Scan for the cell matching the given text and deliver its [x, y] coordinate at center. 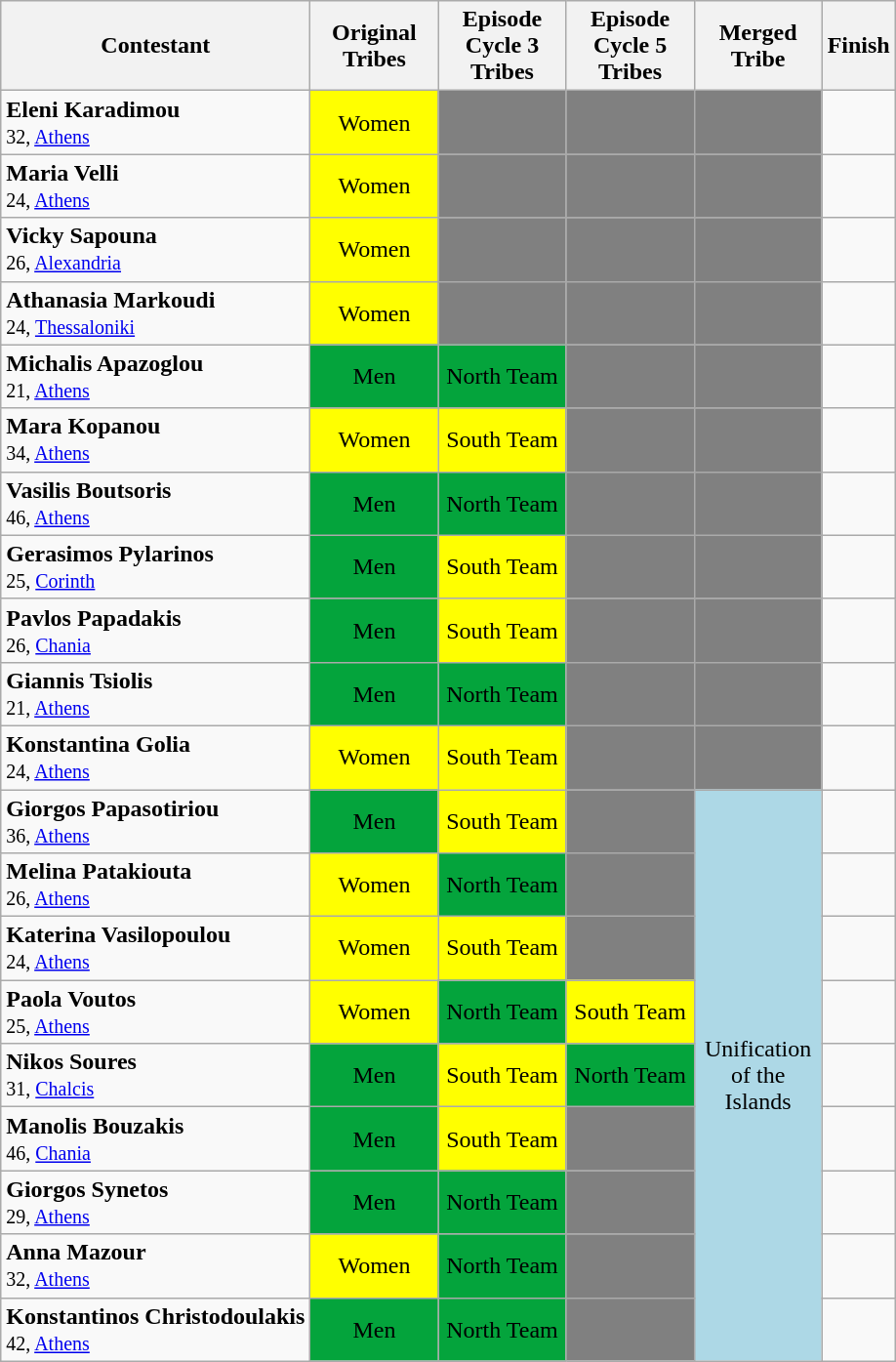
Konstantina Golia24, Athens [156, 758]
Giorgos Synetos29, Athens [156, 1203]
Pavlos Papadakis26, Chania [156, 631]
Nikos Soures31, Chalcis [156, 1076]
MergedTribe [757, 46]
Giorgos Papasotiriou36, Athens [156, 820]
Michalis Apazoglou21, Athens [156, 377]
Mara Kopanou34, Athens [156, 439]
Katerina Vasilopoulou24, Athens [156, 949]
Konstantinos Christodoulakis42, Athens [156, 1330]
Athanasia Markoudi24, Thessaloniki [156, 312]
Episode Cycle 5Tribes [631, 46]
Episode Cycle 3Tribes [502, 46]
Anna Mazour32, Athens [156, 1265]
OriginalTribes [375, 46]
Vasilis Boutsoris46, Athens [156, 504]
Manolis Bouzakis46, Chania [156, 1138]
Melina Patakiouta26, Athens [156, 885]
Maria Velli24, Athens [156, 186]
Eleni Karadimou32, Athens [156, 123]
Finish [859, 46]
Vicky Sapouna26, Alexandria [156, 250]
Gerasimos Pylarinos25, Corinth [156, 566]
Paola Voutos25, Athens [156, 1011]
Contestant [156, 46]
Unification of the Islands [757, 1075]
Giannis Tsiolis21, Athens [156, 693]
